Identify which cell holds the provided text, then report its [x, y] central coordinate. 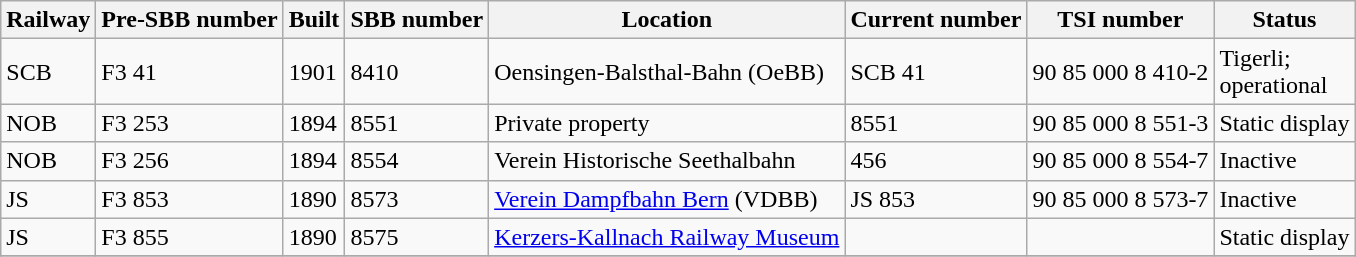
90 85 000 8 554-7 [1120, 161]
Location [667, 20]
SCB [48, 72]
Oensingen-Balsthal-Bahn (OeBB) [667, 72]
F3 256 [190, 161]
F3 855 [190, 237]
Tigerli;operational [1284, 72]
90 85 000 8 410-2 [1120, 72]
Railway [48, 20]
F3 853 [190, 199]
Status [1284, 20]
8554 [417, 161]
F3 253 [190, 123]
Pre-SBB number [190, 20]
1901 [314, 72]
Kerzers-Kallnach Railway Museum [667, 237]
JS 853 [936, 199]
456 [936, 161]
90 85 000 8 573-7 [1120, 199]
SBB number [417, 20]
Verein Historische Seethalbahn [667, 161]
Current number [936, 20]
8573 [417, 199]
8410 [417, 72]
Built [314, 20]
F3 41 [190, 72]
Verein Dampfbahn Bern (VDBB) [667, 199]
8575 [417, 237]
90 85 000 8 551-3 [1120, 123]
Private property [667, 123]
SCB 41 [936, 72]
TSI number [1120, 20]
